From the cell containing the given text, extract its center point as (X, Y) coordinate. 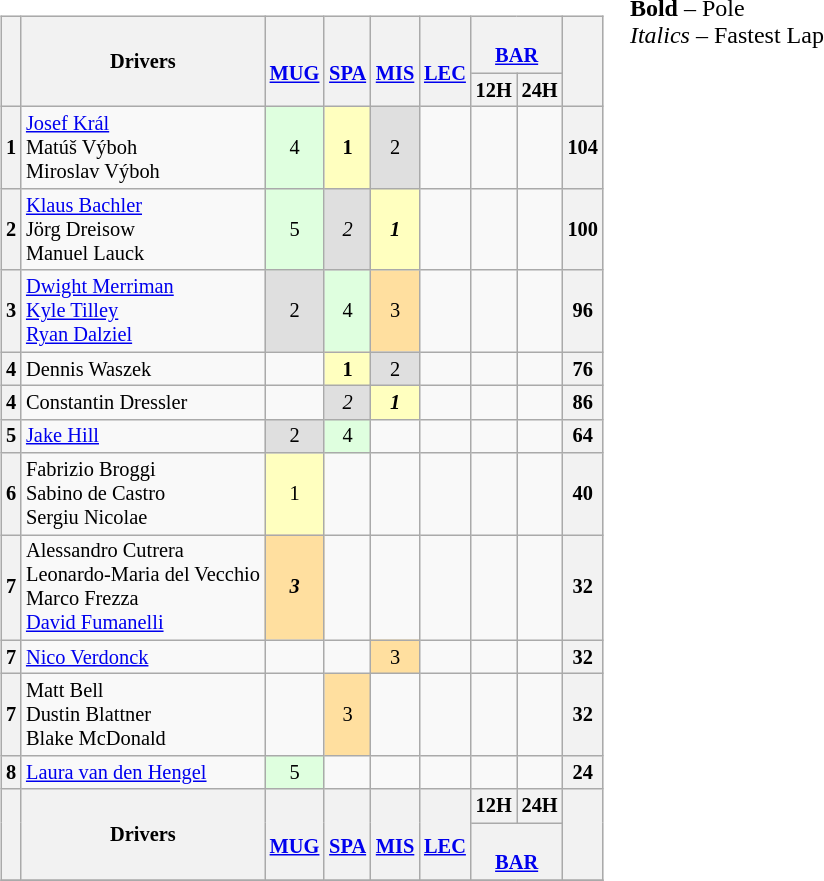
Dennis Waszek (143, 369)
76 (583, 369)
40 (583, 494)
64 (583, 436)
Dwight Merriman Kyle Tilley Ryan Dalziel (143, 311)
100 (583, 230)
86 (583, 403)
Matt Bell Dustin Blattner Blake McDonald (143, 715)
Nico Verdonck (143, 657)
Josef Král Matúš Výboh Miroslav Výboh (143, 148)
Laura van den Hengel (143, 773)
Alessandro Cutrera Leonardo-Maria del Vecchio Marco Frezza David Fumanelli (143, 588)
24 (583, 773)
96 (583, 311)
8 (11, 773)
Klaus Bachler Jörg Dreisow Manuel Lauck (143, 230)
Fabrizio Broggi Sabino de Castro Sergiu Nicolae (143, 494)
6 (11, 494)
104 (583, 148)
Jake Hill (143, 436)
Constantin Dressler (143, 403)
